Provide the (x, y) coordinate of the cell's center where the given text is located.  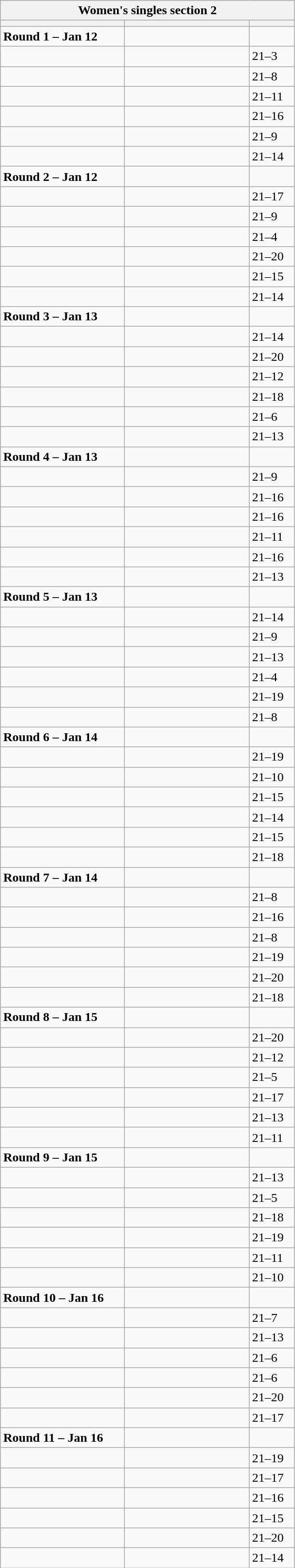
Round 3 – Jan 13 (63, 317)
Round 4 – Jan 13 (63, 457)
21–3 (272, 56)
Round 9 – Jan 15 (63, 1157)
Round 8 – Jan 15 (63, 1017)
Women's singles section 2 (147, 11)
21–7 (272, 1318)
Round 7 – Jan 14 (63, 877)
Round 10 – Jan 16 (63, 1298)
Round 5 – Jan 13 (63, 597)
Round 6 – Jan 14 (63, 737)
Round 1 – Jan 12 (63, 36)
Round 2 – Jan 12 (63, 176)
Round 11 – Jan 16 (63, 1438)
